Pinpoint the cell where the given text exists, returning its [x, y] midpoint coordinate. 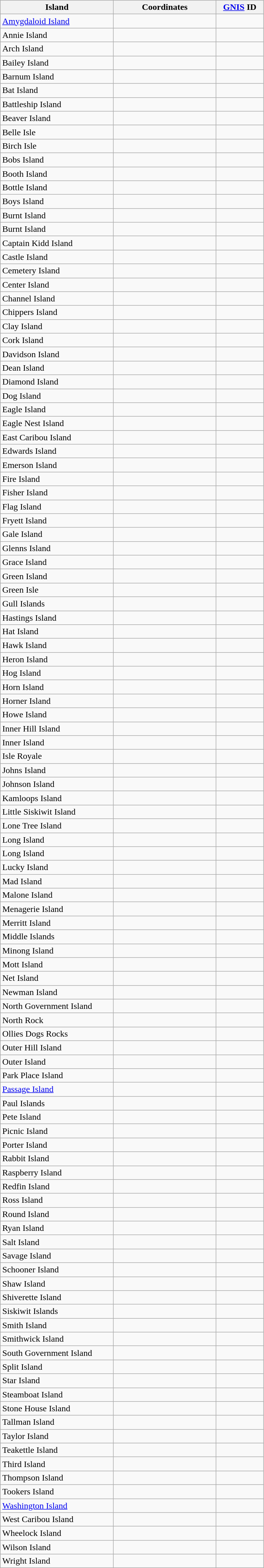
Teakettle Island [57, 1450]
Ollies Dogs Rocks [57, 1034]
Birch Isle [57, 146]
Fire Island [57, 479]
Shaw Island [57, 1283]
Amygdaloid Island [57, 21]
Pete Island [57, 1117]
Fryett Island [57, 520]
Gull Islands [57, 604]
Washington Island [57, 1506]
Diamond Island [57, 382]
South Government Island [57, 1353]
Ross Island [57, 1200]
Grace Island [57, 562]
Schooner Island [57, 1269]
Chippers Island [57, 312]
Tallman Island [57, 1422]
Hat Island [57, 632]
Porter Island [57, 1145]
Outer Hill Island [57, 1048]
Flag Island [57, 507]
Wheelock Island [57, 1533]
Inner Island [57, 742]
Lucky Island [57, 867]
Little Siskiwit Island [57, 812]
Channel Island [57, 299]
Johnson Island [57, 784]
Lone Tree Island [57, 826]
Salt Island [57, 1242]
Howe Island [57, 715]
North Rock [57, 1020]
Star Island [57, 1381]
Net Island [57, 978]
West Caribou Island [57, 1520]
Island [57, 7]
Emerson Island [57, 465]
Steamboat Island [57, 1395]
Redfin Island [57, 1186]
Wilson Island [57, 1547]
Arch Island [57, 49]
Cemetery Island [57, 271]
Fisher Island [57, 493]
Siskiwit Islands [57, 1311]
Thompson Island [57, 1478]
Stone House Island [57, 1408]
Horn Island [57, 687]
Coordinates [165, 7]
Shiverette Island [57, 1298]
Eagle Island [57, 410]
Bailey Island [57, 63]
Outer Island [57, 1062]
Green Isle [57, 590]
Third Island [57, 1464]
Dean Island [57, 368]
Isle Royale [57, 756]
Bottle Island [57, 188]
Glenns Island [57, 548]
Center Island [57, 285]
Taylor Island [57, 1436]
Park Place Island [57, 1076]
Hastings Island [57, 618]
Boys Island [57, 202]
Clay Island [57, 326]
Smith Island [57, 1325]
Malone Island [57, 895]
Split Island [57, 1367]
East Caribou Island [57, 437]
Paul Islands [57, 1103]
Passage Island [57, 1089]
Davidson Island [57, 354]
Bobs Island [57, 160]
Horner Island [57, 701]
Mott Island [57, 964]
Bat Island [57, 90]
Middle Islands [57, 937]
Merritt Island [57, 923]
Ryan Island [57, 1228]
Mad Island [57, 881]
Heron Island [57, 659]
Menagerie Island [57, 909]
Hog Island [57, 673]
Battleship Island [57, 104]
Belle Isle [57, 132]
Kamloops Island [57, 798]
Cork Island [57, 340]
Edwards Island [57, 451]
Johns Island [57, 770]
Picnic Island [57, 1131]
Beaver Island [57, 118]
Smithwick Island [57, 1339]
GNIS ID [240, 7]
Green Island [57, 576]
Newman Island [57, 992]
Minong Island [57, 951]
Raspberry Island [57, 1173]
Savage Island [57, 1256]
North Government Island [57, 1006]
Barnum Island [57, 77]
Hawk Island [57, 645]
Captain Kidd Island [57, 243]
Dog Island [57, 395]
Annie Island [57, 35]
Tookers Island [57, 1491]
Inner Hill Island [57, 729]
Gale Island [57, 534]
Rabbit Island [57, 1159]
Wright Island [57, 1561]
Eagle Nest Island [57, 424]
Castle Island [57, 257]
Booth Island [57, 174]
Round Island [57, 1214]
